Determine the (X, Y) coordinate at the center of the cell enclosing the given text.  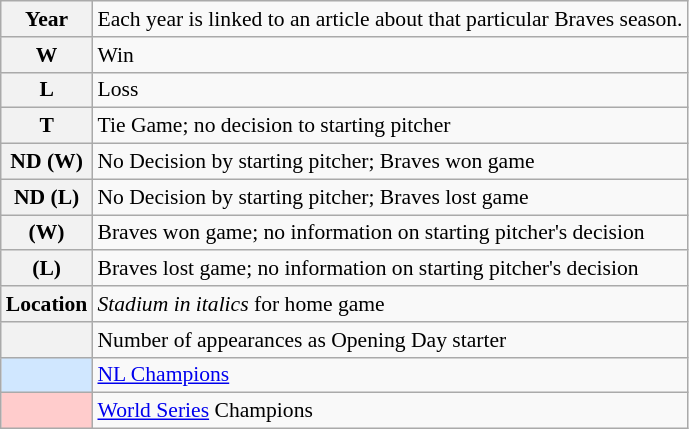
Stadium in italics for home game (390, 304)
No Decision by starting pitcher; Braves won game (390, 162)
Tie Game; no decision to starting pitcher (390, 126)
World Series Champions (390, 411)
T (47, 126)
NL Champions (390, 375)
ND (W) (47, 162)
Number of appearances as Opening Day starter (390, 340)
L (47, 90)
Braves lost game; no information on starting pitcher's decision (390, 269)
Each year is linked to an article about that particular Braves season. (390, 19)
(L) (47, 269)
Location (47, 304)
Braves won game; no information on starting pitcher's decision (390, 233)
ND (L) (47, 197)
No Decision by starting pitcher; Braves lost game (390, 197)
Year (47, 19)
(W) (47, 233)
Win (390, 55)
W (47, 55)
Loss (390, 90)
